Pinpoint the cell where the given text exists, returning its (x, y) midpoint coordinate. 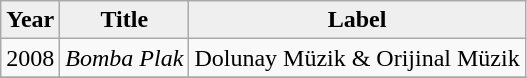
Label (357, 20)
2008 (30, 58)
Title (124, 20)
Year (30, 20)
Bomba Plak (124, 58)
Dolunay Müzik & Orijinal Müzik (357, 58)
